Identify which cell holds the provided text, then report its (x, y) central coordinate. 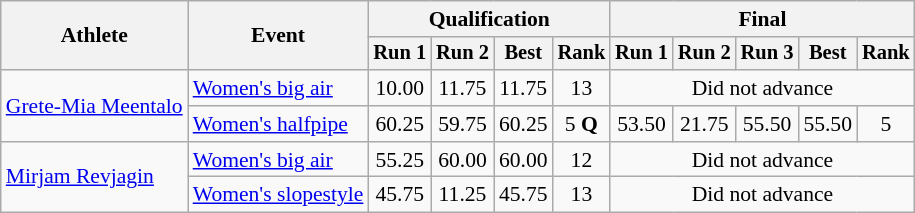
5 (886, 124)
10.00 (400, 88)
11.25 (462, 195)
Event (278, 36)
Grete-Mia Meentalo (94, 106)
5 Q (582, 124)
21.75 (704, 124)
55.25 (400, 160)
Athlete (94, 36)
Final (762, 19)
Mirjam Revjagin (94, 178)
53.50 (642, 124)
Women's slopestyle (278, 195)
Women's halfpipe (278, 124)
59.75 (462, 124)
Qualification (489, 19)
Run 3 (768, 54)
12 (582, 160)
